Detect which cell encompasses the target text, then output its [x, y] center coordinate. 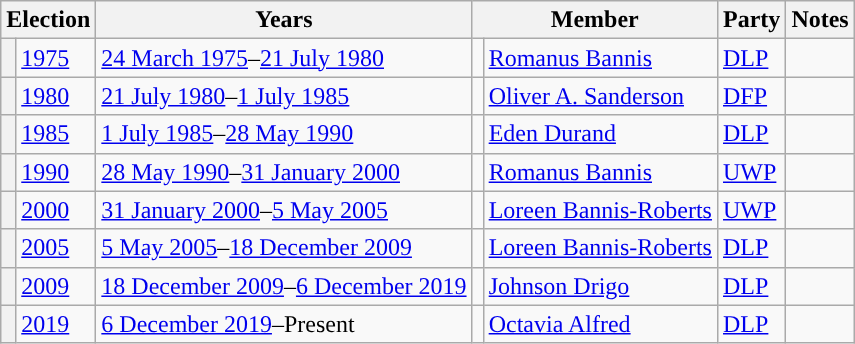
2000 [56, 210]
21 July 1980–1 July 1985 [284, 96]
1980 [56, 96]
31 January 2000–5 May 2005 [284, 210]
Member [594, 20]
6 December 2019–Present [284, 324]
Party [751, 20]
2019 [56, 324]
2005 [56, 248]
24 March 1975–21 July 1980 [284, 58]
1990 [56, 172]
5 May 2005–18 December 2009 [284, 248]
18 December 2009–6 December 2019 [284, 286]
DFP [751, 96]
1 July 1985–28 May 1990 [284, 134]
Octavia Alfred [600, 324]
Johnson Drigo [600, 286]
Eden Durand [600, 134]
1975 [56, 58]
Notes [820, 20]
Election [48, 20]
28 May 1990–31 January 2000 [284, 172]
Oliver A. Sanderson [600, 96]
1985 [56, 134]
Years [284, 20]
2009 [56, 286]
